Return the [x, y] coordinate for the center point of the cell that contains the specified text.  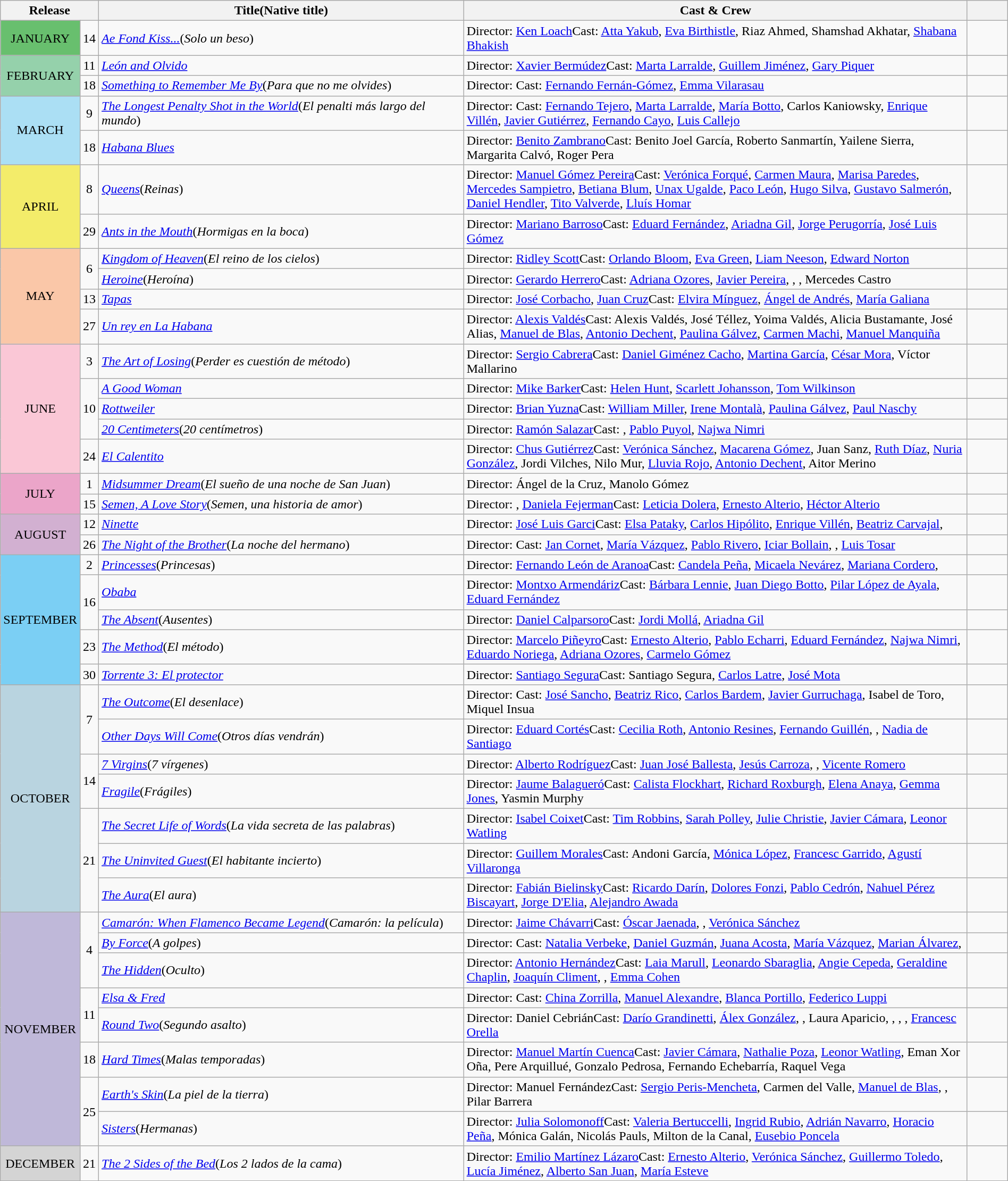
El Calentito [282, 456]
Something to Remember Me By(Para que no me olvides) [282, 86]
30 [89, 674]
7 [89, 719]
FEBRUARY [40, 76]
Camarón: When Flamenco Became Legend(Camarón: la película) [282, 923]
Title(Native title) [282, 11]
Director: Ramón SalazarCast: , Pablo Puyol, Najwa Nimri [716, 429]
Tapas [282, 299]
Director: Daniel CebriánCast: Darío Grandinetti, Álex González, , Laura Aparicio, , , , Francesc Orella [716, 1025]
The Secret Life of Words(La vida secreta de las palabras) [282, 826]
Ants in the Mouth(Hormigas en la boca) [282, 231]
OCTOBER [40, 798]
Director: Isabel CoixetCast: Tim Robbins, Sarah Polley, Julie Christie, Javier Cámara, Leonor Watling [716, 826]
7 Virgins(7 vírgenes) [282, 764]
Director: Mariano BarrosoCast: Eduard Fernández, Ariadna Gil, Jorge Perugorría, José Luis Gómez [716, 231]
Hard Times(Malas temporadas) [282, 1059]
MARCH [40, 130]
APRIL [40, 206]
Director: Ridley ScottCast: Orlando Bloom, Eva Green, Liam Neeson, Edward Norton [716, 258]
Director: Daniel CalparsoroCast: Jordi Mollá, Ariadna Gil [716, 619]
The Aura(El aura) [282, 895]
Director: Cast: José Sancho, Beatriz Rico, Carlos Bardem, Javier Gurruchaga, Isabel de Toro, Miquel Insua [716, 702]
Director: José Luis GarciCast: Elsa Pataky, Carlos Hipólito, Enrique Villén, Beatriz Carvajal, [716, 524]
Director: Xavier BermúdezCast: Marta Larralde, Guillem Jiménez, Gary Piquer [716, 65]
23 [89, 647]
Sisters(Hermanas) [282, 1128]
Rottweiler [282, 409]
Director: Cast: Jan Cornet, María Vázquez, Pablo Rivero, Iciar Bollain, , Luis Tosar [716, 545]
Obaba [282, 592]
Release [50, 11]
4 [89, 950]
The Night of the Brother(La noche del hermano) [282, 545]
10 [89, 409]
DECEMBER [40, 1163]
29 [89, 231]
27 [89, 326]
MAY [40, 296]
Director: Cast: Fernando Tejero, Marta Larralde, María Botto, Carlos Kaniowsky, Enrique Villén, Javier Gutiérrez, Fernando Cayo, Luis Callejo [716, 113]
By Force(A golpes) [282, 943]
Director: Guillem MoralesCast: Andoni García, Mónica López, Francesc Garrido, Agustí Villaronga [716, 860]
Other Days Will Come(Otros días vendrán) [282, 736]
Princesses(Princesas) [282, 565]
The Absent(Ausentes) [282, 619]
Director: Benito ZambranoCast: Benito Joel García, Roberto Sanmartín, Yailene Sierra, Margarita Calvó, Roger Pera [716, 148]
Director: Brian YuznaCast: William Miller, Irene Montalà, Paulina Gálvez, Paul Naschy [716, 409]
Midsummer Dream(El sueño de una noche de San Juan) [282, 484]
12 [89, 524]
3 [89, 361]
Director: Ken LoachCast: Atta Yakub, Eva Birthistle, Riaz Ahmed, Shamshad Akhatar, Shabana Bhakish [716, 38]
Director: José Corbacho, Juan CruzCast: Elvira Mínguez, Ángel de Andrés, María Galiana [716, 299]
Director: , Daniela FejermanCast: Leticia Dolera, Ernesto Alterio, Héctor Alterio [716, 504]
Semen, A Love Story(Semen, una historia de amor) [282, 504]
Director: Montxo ArmendárizCast: Bárbara Lennie, Juan Diego Botto, Pilar López de Ayala, Eduard Fernández [716, 592]
Director: Mike BarkerCast: Helen Hunt, Scarlett Johansson, Tom Wilkinson [716, 389]
Cast & Crew [716, 11]
24 [89, 456]
Director: Alberto RodríguezCast: Juan José Ballesta, Jesús Carroza, , Vicente Romero [716, 764]
Director: Cast: China Zorrilla, Manuel Alexandre, Blanca Portillo, Federico Luppi [716, 998]
Director: Cast: Fernando Fernán-Gómez, Emma Vilarasau [716, 86]
2 [89, 565]
Earth's Skin(La piel de la tierra) [282, 1094]
Kingdom of Heaven(El reino de los cielos) [282, 258]
Un rey en La Habana [282, 326]
15 [89, 504]
The 2 Sides of the Bed(Los 2 lados de la cama) [282, 1163]
JUNE [40, 408]
Director: Sergio CabreraCast: Daniel Giménez Cacho, Martina García, César Mora, Víctor Mallarino [716, 361]
25 [89, 1111]
Director: Santiago SeguraCast: Santiago Segura, Carlos Latre, José Mota [716, 674]
Director: Manuel FernándezCast: Sergio Peris-Mencheta, Carmen del Valle, Manuel de Blas, , Pilar Barrera [716, 1094]
Director: Jaime ChávarriCast: Óscar Jaenada, , Verónica Sánchez [716, 923]
Fragile(Frágiles) [282, 791]
The Uninvited Guest(El habitante incierto) [282, 860]
16 [89, 602]
Heroine(Heroína) [282, 279]
Ae Fond Kiss...(Solo un beso) [282, 38]
JANUARY [40, 38]
Director: Ángel de la Cruz, Manolo Gómez [716, 484]
13 [89, 299]
Director: Cast: Natalia Verbeke, Daniel Guzmán, Juana Acosta, María Vázquez, Marian Álvarez, [716, 943]
Round Two(Segundo asalto) [282, 1025]
1 [89, 484]
Queens(Reinas) [282, 189]
SEPTEMBER [40, 619]
6 [89, 269]
8 [89, 189]
The Longest Penalty Shot in the World(El penalti más largo del mundo) [282, 113]
Director: Jaume BalagueróCast: Calista Flockhart, Richard Roxburgh, Elena Anaya, Gemma Jones, Yasmin Murphy [716, 791]
AUGUST [40, 534]
Director: Antonio HernándezCast: Laia Marull, Leonardo Sbaraglia, Angie Cepeda, Geraldine Chaplin, Joaquín Climent, , Emma Cohen [716, 970]
The Outcome(El desenlace) [282, 702]
JULY [40, 494]
Elsa & Fred [282, 998]
20 Centimeters(20 centímetros) [282, 429]
León and Olvido [282, 65]
Ninette [282, 524]
9 [89, 113]
Director: Gerardo HerreroCast: Adriana Ozores, Javier Pereira, , , Mercedes Castro [716, 279]
Director: Eduard CortésCast: Cecilia Roth, Antonio Resines, Fernando Guillén, , Nadia de Santiago [716, 736]
26 [89, 545]
A Good Woman [282, 389]
Director: Emilio Martínez LázaroCast: Ernesto Alterio, Verónica Sánchez, Guillermo Toledo, Lucía Jiménez, Alberto San Juan, María Esteve [716, 1163]
The Method(El método) [282, 647]
Habana Blues [282, 148]
The Hidden(Oculto) [282, 970]
The Art of Losing(Perder es cuestión de método) [282, 361]
Torrente 3: El protector [282, 674]
NOVEMBER [40, 1029]
Director: Marcelo PiñeyroCast: Ernesto Alterio, Pablo Echarri, Eduard Fernández, Najwa Nimri, Eduardo Noriega, Adriana Ozores, Carmelo Gómez [716, 647]
Director: Fabián BielinskyCast: Ricardo Darín, Dolores Fonzi, Pablo Cedrón, Nahuel Pérez Biscayart, Jorge D'Elia, Alejandro Awada [716, 895]
Director: Fernando León de AranoaCast: Candela Peña, Micaela Nevárez, Mariana Cordero, [716, 565]
